Capture the cell that displays the provided text and extract its (x, y) central coordinate. 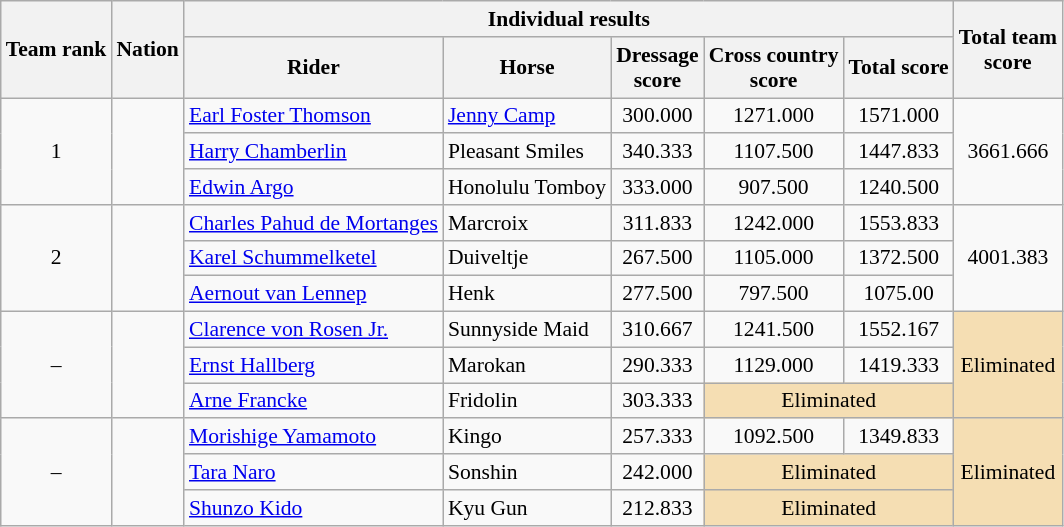
Kyu Gun (527, 508)
212.833 (657, 508)
1271.000 (774, 116)
Sonshin (527, 472)
907.500 (774, 187)
Harry Chamberlin (314, 152)
Individual results (569, 19)
1571.000 (898, 116)
Cross country score (774, 68)
2 (56, 258)
303.333 (657, 401)
311.833 (657, 223)
Aernout van Lennep (314, 294)
333.000 (657, 187)
Karel Schummelketel (314, 258)
310.667 (657, 330)
Team rank (56, 50)
Jenny Camp (527, 116)
Tara Naro (314, 472)
Total teamscore (1008, 50)
797.500 (774, 294)
340.333 (657, 152)
1419.333 (898, 365)
Rider (314, 68)
267.500 (657, 258)
Fridolin (527, 401)
Edwin Argo (314, 187)
Sunnyside Maid (527, 330)
1240.500 (898, 187)
Morishige Yamamoto (314, 437)
277.500 (657, 294)
Charles Pahud de Mortanges (314, 223)
Pleasant Smiles (527, 152)
1349.833 (898, 437)
1129.000 (774, 365)
1553.833 (898, 223)
1242.000 (774, 223)
Total score (898, 68)
Kingo (527, 437)
1107.500 (774, 152)
Marokan (527, 365)
Nation (147, 50)
242.000 (657, 472)
Dressage score (657, 68)
290.333 (657, 365)
3661.666 (1008, 152)
Earl Foster Thomson (314, 116)
Shunzo Kido (314, 508)
257.333 (657, 437)
Duiveltje (527, 258)
1241.500 (774, 330)
1552.167 (898, 330)
Arne Francke (314, 401)
1075.00 (898, 294)
1092.500 (774, 437)
300.000 (657, 116)
Clarence von Rosen Jr. (314, 330)
Marcroix (527, 223)
1447.833 (898, 152)
Honolulu Tomboy (527, 187)
1105.000 (774, 258)
Horse (527, 68)
Ernst Hallberg (314, 365)
4001.383 (1008, 258)
1 (56, 152)
Henk (527, 294)
1372.500 (898, 258)
